Provide the (x, y) coordinate of the cell's center where the given text is located.  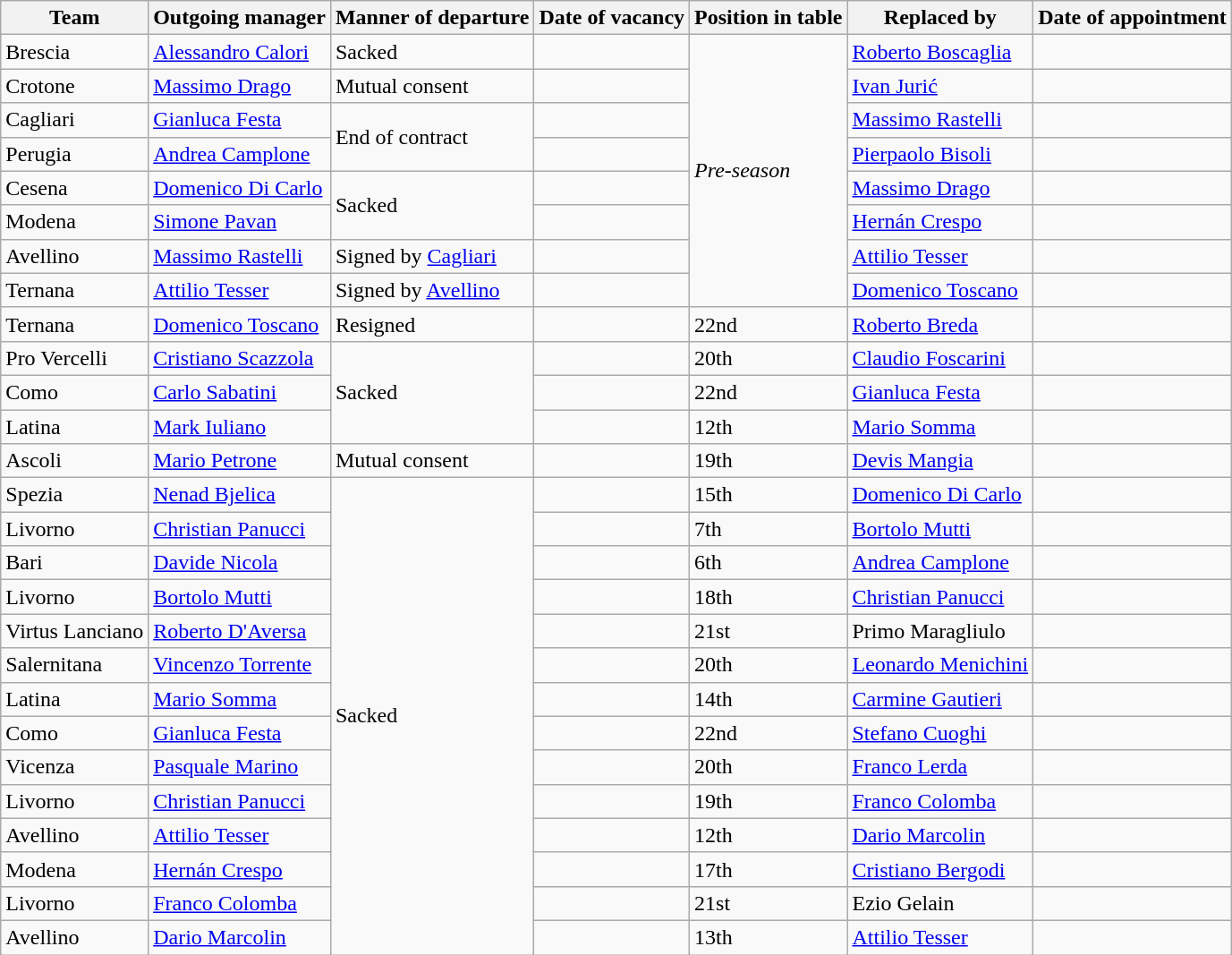
Davide Nicola (240, 563)
Ascoli (75, 461)
6th (769, 563)
14th (769, 699)
15th (769, 495)
Mario Petrone (240, 461)
Roberto Boscaglia (940, 52)
Cagliari (75, 120)
Pierpaolo Bisoli (940, 154)
Spezia (75, 495)
Carmine Gautieri (940, 699)
Signed by Cagliari (431, 256)
Team (75, 18)
Manner of departure (431, 18)
Carlo Sabatini (240, 392)
7th (769, 529)
Claudio Foscarini (940, 358)
Roberto Breda (940, 324)
Vincenzo Torrente (240, 665)
Crotone (75, 86)
Cristiano Bergodi (940, 869)
Simone Pavan (240, 222)
End of contract (431, 137)
Brescia (75, 52)
Resigned (431, 324)
Ivan Jurić (940, 86)
Pasquale Marino (240, 767)
Primo Maragliulo (940, 631)
Ezio Gelain (940, 903)
Pre-season (769, 171)
Franco Lerda (940, 767)
Devis Mangia (940, 461)
Stefano Cuoghi (940, 733)
Outgoing manager (240, 18)
18th (769, 597)
Date of vacancy (612, 18)
Position in table (769, 18)
Leonardo Menichini (940, 665)
Vicenza (75, 767)
Mark Iuliano (240, 427)
Cesena (75, 188)
Date of appointment (1133, 18)
Nenad Bjelica (240, 495)
Roberto D'Aversa (240, 631)
Replaced by (940, 18)
13th (769, 937)
Bari (75, 563)
Pro Vercelli (75, 358)
Perugia (75, 154)
Cristiano Scazzola (240, 358)
Signed by Avellino (431, 290)
Salernitana (75, 665)
Virtus Lanciano (75, 631)
17th (769, 869)
Alessandro Calori (240, 52)
